Pinpoint the cell where the given text exists, returning its (x, y) midpoint coordinate. 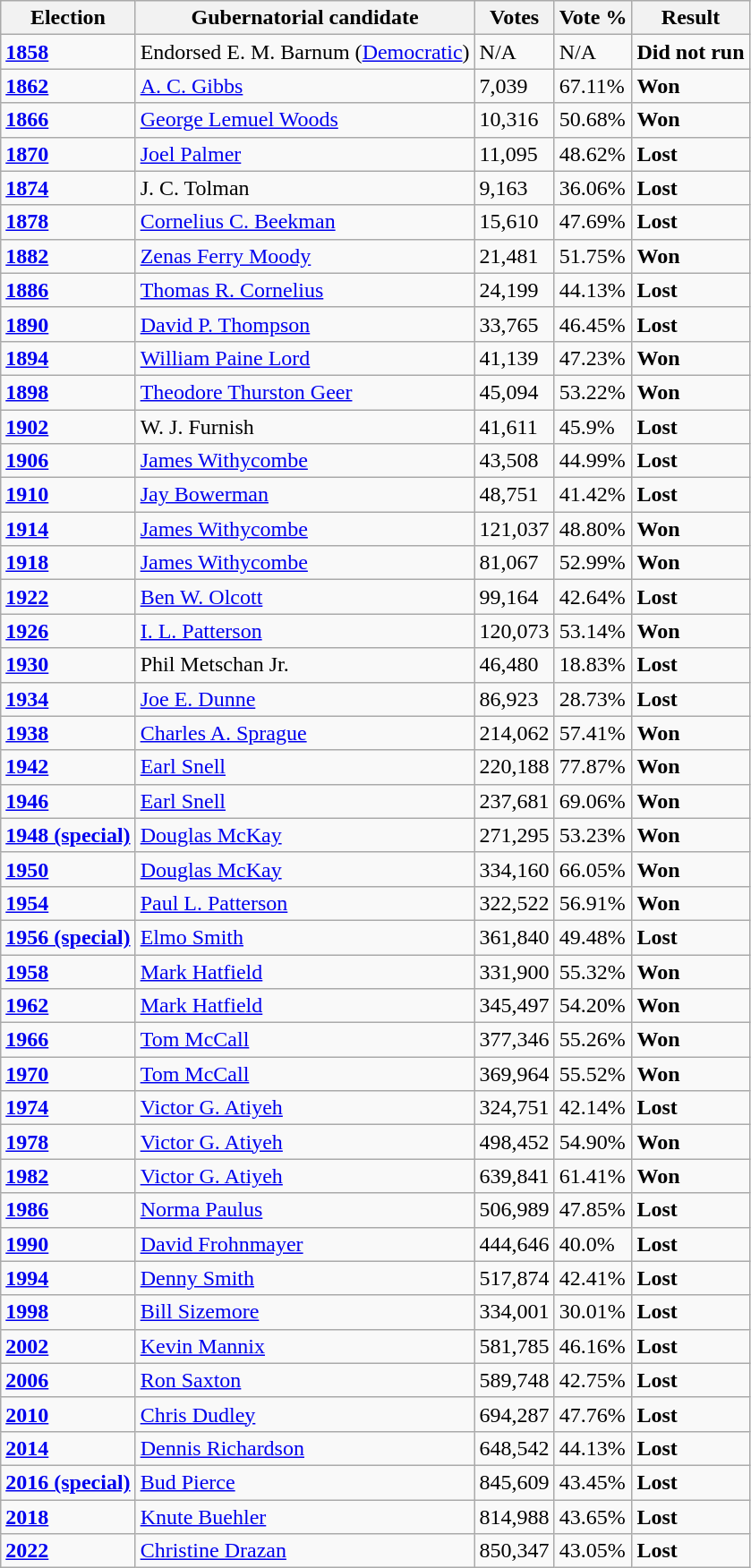
Ron Saxton (304, 1380)
Elmo Smith (304, 937)
377,346 (514, 1040)
44.99% (593, 461)
55.52% (593, 1074)
I. L. Patterson (304, 631)
220,188 (514, 767)
120,073 (514, 631)
1926 (68, 631)
18.83% (593, 665)
1910 (68, 495)
43,508 (514, 461)
Thomas R. Cornelius (304, 290)
648,542 (514, 1448)
Endorsed E. M. Barnum (Democratic) (304, 52)
334,160 (514, 869)
Bill Sizemore (304, 1312)
Joel Palmer (304, 154)
271,295 (514, 835)
1970 (68, 1074)
Jay Bowerman (304, 495)
Charles A. Sprague (304, 733)
61.41% (593, 1176)
1922 (68, 597)
1946 (68, 801)
45,094 (514, 392)
41,611 (514, 427)
1978 (68, 1142)
345,497 (514, 1006)
81,067 (514, 563)
498,452 (514, 1142)
1862 (68, 86)
Kevin Mannix (304, 1346)
589,748 (514, 1380)
50.68% (593, 120)
24,199 (514, 290)
67.11% (593, 86)
369,964 (514, 1074)
48,751 (514, 495)
1902 (68, 427)
1890 (68, 324)
10,316 (514, 120)
George Lemuel Woods (304, 120)
2010 (68, 1414)
1990 (68, 1244)
A. C. Gibbs (304, 86)
2006 (68, 1380)
Result (691, 18)
1998 (68, 1312)
49.48% (593, 937)
33,765 (514, 324)
55.26% (593, 1040)
Did not run (691, 52)
43.45% (593, 1482)
Vote % (593, 18)
Ben W. Olcott (304, 597)
77.87% (593, 767)
334,001 (514, 1312)
2002 (68, 1346)
99,164 (514, 597)
Dennis Richardson (304, 1448)
2014 (68, 1448)
69.06% (593, 801)
1878 (68, 222)
45.9% (593, 427)
21,481 (514, 256)
Election (68, 18)
54.90% (593, 1142)
214,062 (514, 733)
1954 (68, 903)
506,989 (514, 1210)
53.14% (593, 631)
W. J. Furnish (304, 427)
41,139 (514, 358)
1882 (68, 256)
2022 (68, 1551)
47.69% (593, 222)
1866 (68, 120)
Knute Buehler (304, 1517)
48.80% (593, 529)
1938 (68, 733)
Denny Smith (304, 1278)
46,480 (514, 665)
Christine Drazan (304, 1551)
Phil Metschan Jr. (304, 665)
1982 (68, 1176)
46.16% (593, 1346)
David Frohnmayer (304, 1244)
1934 (68, 699)
581,785 (514, 1346)
694,287 (514, 1414)
J. C. Tolman (304, 188)
1930 (68, 665)
Gubernatorial candidate (304, 18)
1948 (special) (68, 835)
86,923 (514, 699)
1886 (68, 290)
Theodore Thurston Geer (304, 392)
57.41% (593, 733)
53.23% (593, 835)
845,609 (514, 1482)
639,841 (514, 1176)
322,522 (514, 903)
William Paine Lord (304, 358)
517,874 (514, 1278)
850,347 (514, 1551)
9,163 (514, 188)
51.75% (593, 256)
41.42% (593, 495)
15,610 (514, 222)
Norma Paulus (304, 1210)
48.62% (593, 154)
2016 (special) (68, 1482)
54.20% (593, 1006)
43.65% (593, 1517)
1966 (68, 1040)
1950 (68, 869)
40.0% (593, 1244)
47.76% (593, 1414)
1906 (68, 461)
47.85% (593, 1210)
Cornelius C. Beekman (304, 222)
56.91% (593, 903)
1918 (68, 563)
55.32% (593, 971)
1870 (68, 154)
1974 (68, 1108)
42.75% (593, 1380)
324,751 (514, 1108)
1898 (68, 392)
1914 (68, 529)
814,988 (514, 1517)
42.41% (593, 1278)
Votes (514, 18)
47.23% (593, 358)
53.22% (593, 392)
121,037 (514, 529)
331,900 (514, 971)
1962 (68, 1006)
42.64% (593, 597)
28.73% (593, 699)
Joe E. Dunne (304, 699)
1858 (68, 52)
1942 (68, 767)
1994 (68, 1278)
Zenas Ferry Moody (304, 256)
1956 (special) (68, 937)
Chris Dudley (304, 1414)
237,681 (514, 801)
1874 (68, 188)
42.14% (593, 1108)
Bud Pierce (304, 1482)
Paul L. Patterson (304, 903)
52.99% (593, 563)
43.05% (593, 1551)
7,039 (514, 86)
2018 (68, 1517)
66.05% (593, 869)
1986 (68, 1210)
361,840 (514, 937)
1958 (68, 971)
11,095 (514, 154)
444,646 (514, 1244)
46.45% (593, 324)
36.06% (593, 188)
David P. Thompson (304, 324)
30.01% (593, 1312)
1894 (68, 358)
